Extract the (X, Y) coordinate from the center of the cell holding the provided text.  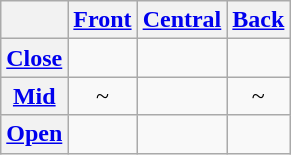
Back (258, 20)
Central (182, 20)
Close (34, 58)
Front (102, 20)
Mid (34, 96)
Open (34, 134)
